From the cell containing the given text, extract its center point as (X, Y) coordinate. 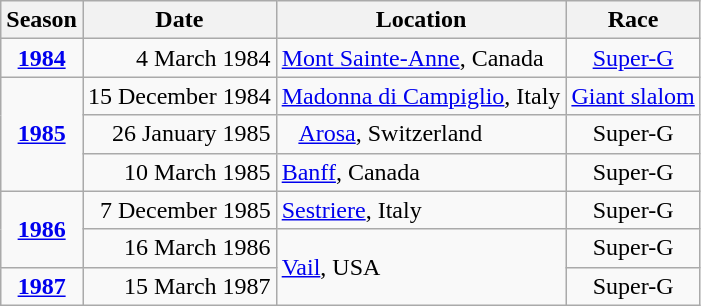
Mont Sainte-Anne, Canada (421, 58)
Season (42, 20)
Giant slalom (633, 96)
7 December 1985 (179, 210)
1986 (42, 229)
1987 (42, 286)
1984 (42, 58)
Date (179, 20)
Race (633, 20)
26 January 1985 (179, 134)
16 March 1986 (179, 248)
15 March 1987 (179, 286)
10 March 1985 (179, 172)
Madonna di Campiglio, Italy (421, 96)
Sestriere, Italy (421, 210)
1985 (42, 134)
15 December 1984 (179, 96)
Location (421, 20)
Arosa, Switzerland (421, 134)
Vail, USA (421, 267)
4 March 1984 (179, 58)
Banff, Canada (421, 172)
